Extract the (x, y) coordinate from the center of the cell holding the provided text.  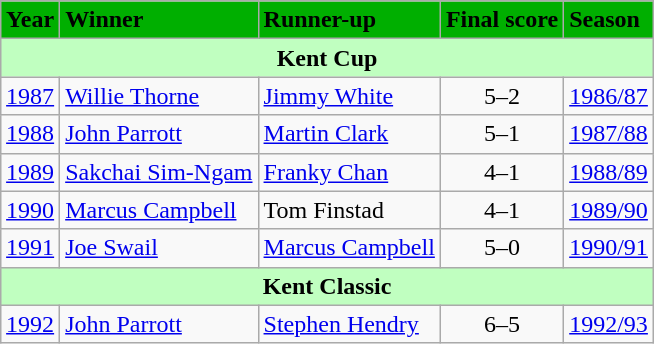
Kent Cup (328, 58)
Stephen Hendry (349, 324)
Winner (159, 20)
5–2 (502, 96)
Kent Classic (328, 286)
6–5 (502, 324)
1992 (30, 324)
1992/93 (609, 324)
1987 (30, 96)
1988 (30, 134)
Willie Thorne (159, 96)
1988/89 (609, 172)
Season (609, 20)
Franky Chan (349, 172)
Final score (502, 20)
Runner-up (349, 20)
5–1 (502, 134)
Year (30, 20)
Sakchai Sim-Ngam (159, 172)
Martin Clark (349, 134)
1990 (30, 210)
1989 (30, 172)
Jimmy White (349, 96)
1991 (30, 248)
1986/87 (609, 96)
Tom Finstad (349, 210)
5–0 (502, 248)
1987/88 (609, 134)
Joe Swail (159, 248)
1990/91 (609, 248)
1989/90 (609, 210)
